Scan for the cell matching the given text and deliver its [x, y] coordinate at center. 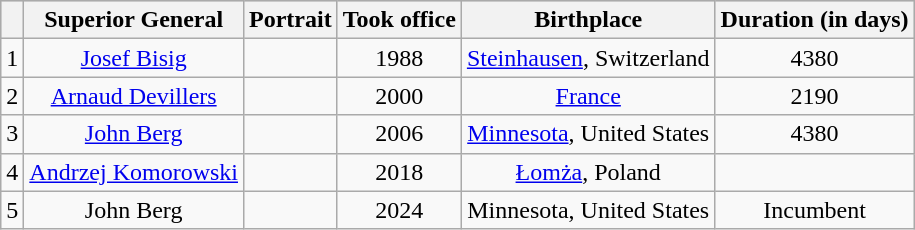
2000 [399, 96]
Birthplace [588, 20]
4 [12, 172]
2190 [814, 96]
Łomża, Poland [588, 172]
2018 [399, 172]
Andrzej Komorowski [134, 172]
Incumbent [814, 210]
2006 [399, 134]
3 [12, 134]
1 [12, 58]
Took office [399, 20]
Arnaud Devillers [134, 96]
Superior General [134, 20]
Portrait [291, 20]
2024 [399, 210]
Josef Bisig [134, 58]
France [588, 96]
Steinhausen, Switzerland [588, 58]
5 [12, 210]
1988 [399, 58]
Duration (in days) [814, 20]
2 [12, 96]
